Pinpoint the cell where the given text exists, returning its [x, y] midpoint coordinate. 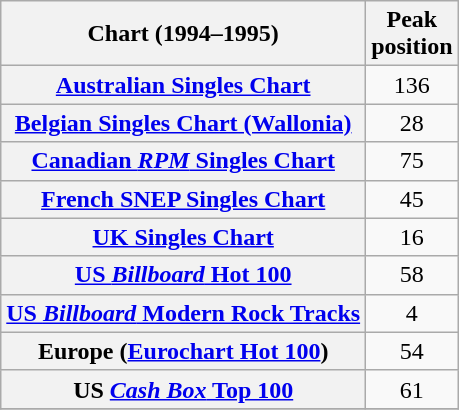
Chart (1994–1995) [184, 34]
58 [412, 275]
Australian Singles Chart [184, 85]
4 [412, 313]
US Billboard Hot 100 [184, 275]
61 [412, 389]
16 [412, 237]
Peakposition [412, 34]
28 [412, 123]
Belgian Singles Chart (Wallonia) [184, 123]
45 [412, 199]
75 [412, 161]
136 [412, 85]
54 [412, 351]
French SNEP Singles Chart [184, 199]
US Billboard Modern Rock Tracks [184, 313]
Canadian RPM Singles Chart [184, 161]
US Cash Box Top 100 [184, 389]
UK Singles Chart [184, 237]
Europe (Eurochart Hot 100) [184, 351]
